Search for the cell housing the specified text and yield its (X, Y) center coordinate. 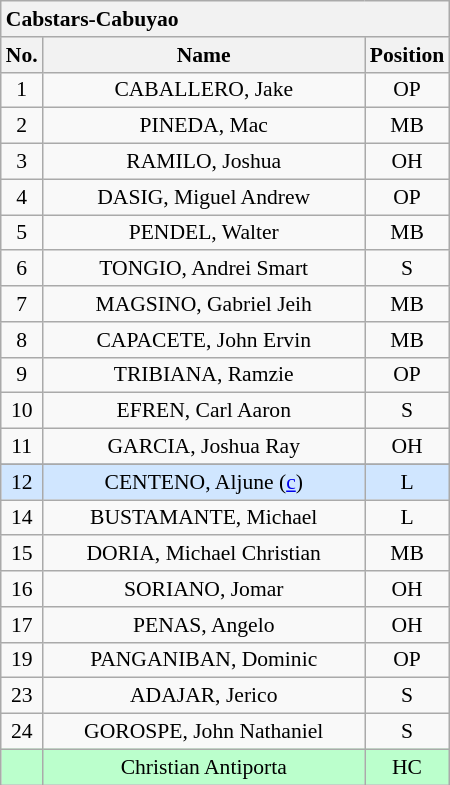
CABALLERO, Jake (204, 90)
CAPACETE, John Ervin (204, 340)
PENDEL, Walter (204, 233)
3 (22, 162)
6 (22, 269)
17 (22, 625)
No. (22, 55)
BUSTAMANTE, Michael (204, 518)
Christian Antiporta (204, 767)
12 (22, 482)
24 (22, 732)
PINEDA, Mac (204, 126)
16 (22, 589)
TONGIO, Andrei Smart (204, 269)
8 (22, 340)
GARCIA, Joshua Ray (204, 447)
ADAJAR, Jerico (204, 696)
15 (22, 554)
SORIANO, Jomar (204, 589)
2 (22, 126)
DORIA, Michael Christian (204, 554)
HC (407, 767)
Cabstars-Cabuyao (225, 19)
7 (22, 304)
5 (22, 233)
23 (22, 696)
CENTENO, Aljune (c) (204, 482)
4 (22, 197)
DASIG, Miguel Andrew (204, 197)
Name (204, 55)
1 (22, 90)
11 (22, 447)
MAGSINO, Gabriel Jeih (204, 304)
EFREN, Carl Aaron (204, 411)
GOROSPE, John Nathaniel (204, 732)
PENAS, Angelo (204, 625)
14 (22, 518)
Position (407, 55)
10 (22, 411)
9 (22, 375)
TRIBIANA, Ramzie (204, 375)
PANGANIBAN, Dominic (204, 660)
RAMILO, Joshua (204, 162)
19 (22, 660)
